For the text-containing cell, return its midpoint in (X, Y) coordinate format. 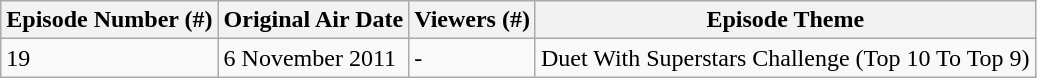
Episode Theme (785, 20)
Viewers (#) (472, 20)
19 (110, 58)
Original Air Date (314, 20)
Episode Number (#) (110, 20)
Duet With Superstars Challenge (Top 10 To Top 9) (785, 58)
- (472, 58)
6 November 2011 (314, 58)
